Determine the (x, y) coordinate at the center of the cell enclosing the given text.  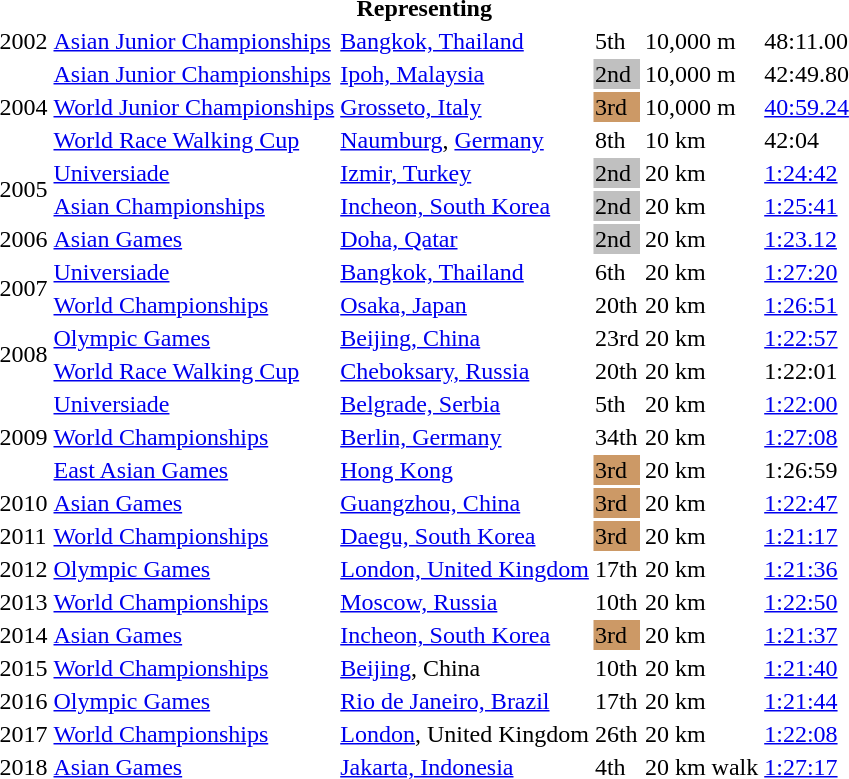
Hong Kong (465, 470)
Grosseto, Italy (465, 107)
26th (616, 734)
Berlin, Germany (465, 437)
Naumburg, Germany (465, 140)
Doha, Qatar (465, 239)
Izmir, Turkey (465, 173)
23rd (616, 338)
Rio de Janeiro, Brazil (465, 701)
Asian Championships (194, 206)
Ipoh, Malaysia (465, 74)
World Junior Championships (194, 107)
34th (616, 437)
10 km (701, 140)
East Asian Games (194, 470)
Daegu, South Korea (465, 536)
8th (616, 140)
Belgrade, Serbia (465, 404)
Guangzhou, China (465, 503)
Osaka, Japan (465, 305)
6th (616, 272)
Moscow, Russia (465, 602)
Cheboksary, Russia (465, 371)
